Pinpoint the cell where the given text exists, returning its (x, y) midpoint coordinate. 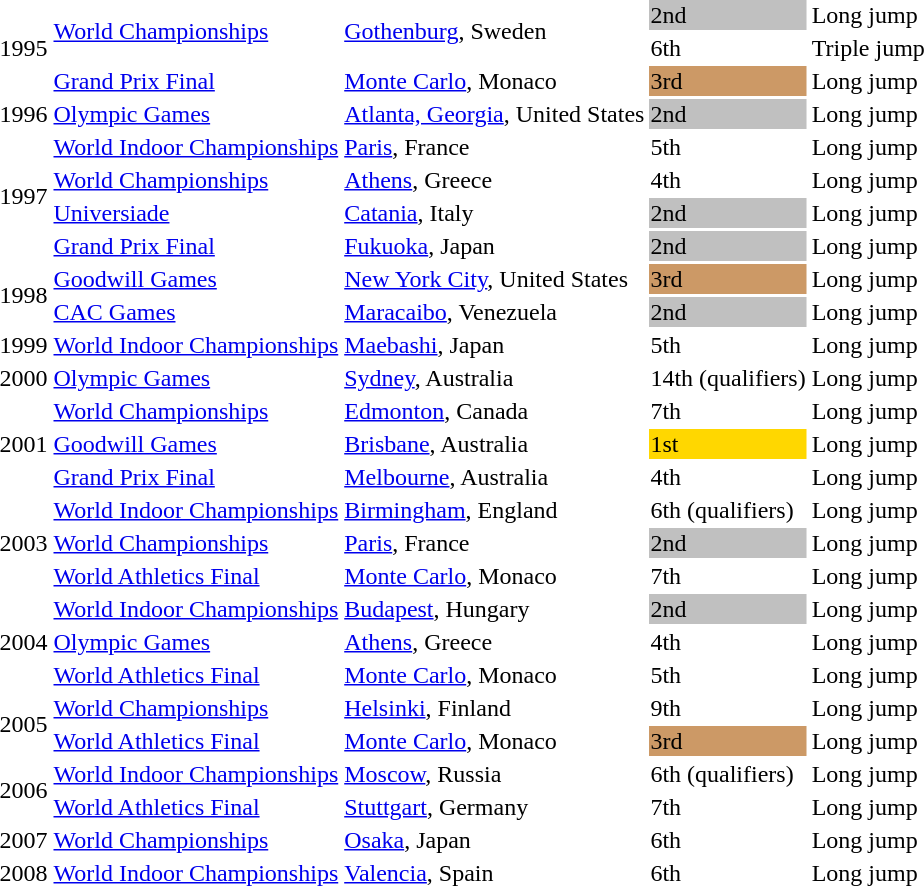
Maracaibo, Venezuela (494, 312)
9th (728, 708)
Budapest, Hungary (494, 609)
Fukuoka, Japan (494, 246)
Maebashi, Japan (494, 345)
Sydney, Australia (494, 378)
CAC Games (196, 312)
Gothenburg, Sweden (494, 32)
New York City, United States (494, 279)
Universiade (196, 213)
Moscow, Russia (494, 774)
Atlanta, Georgia, United States (494, 114)
Melbourne, Australia (494, 477)
Helsinki, Finland (494, 708)
Catania, Italy (494, 213)
14th (qualifiers) (728, 378)
Edmonton, Canada (494, 411)
Brisbane, Australia (494, 444)
1st (728, 444)
Stuttgart, Germany (494, 807)
Osaka, Japan (494, 840)
Birmingham, England (494, 510)
